Scan for the cell matching the given text and deliver its (x, y) coordinate at center. 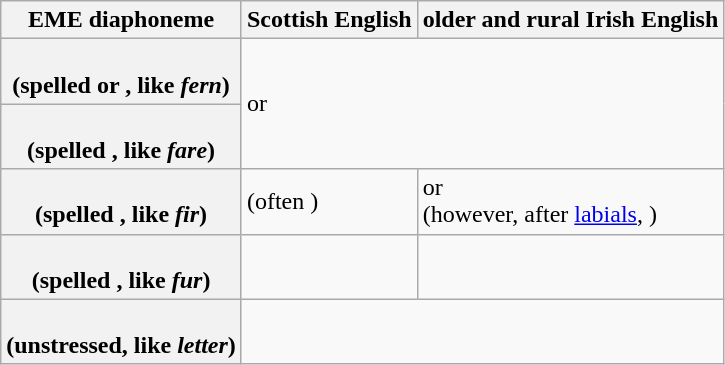
(often ) (329, 202)
(spelled or , like fern) (122, 72)
EME diaphoneme (122, 20)
or (482, 104)
(spelled , like fir) (122, 202)
(unstressed, like letter) (122, 332)
(spelled , like fare) (122, 136)
or (however, after labials, ) (570, 202)
older and rural Irish English (570, 20)
Scottish English (329, 20)
(spelled , like fur) (122, 266)
